From the cell containing the given text, extract its center point as [x, y] coordinate. 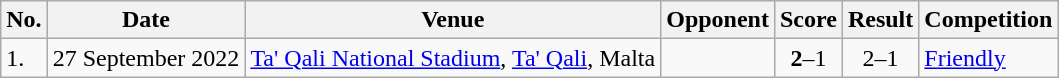
1. [24, 58]
27 September 2022 [146, 58]
No. [24, 20]
Competition [988, 20]
Opponent [718, 20]
Result [880, 20]
Ta' Qali National Stadium, Ta' Qali, Malta [453, 58]
Venue [453, 20]
Date [146, 20]
Score [808, 20]
Friendly [988, 58]
